Capture the cell that displays the provided text and extract its (x, y) central coordinate. 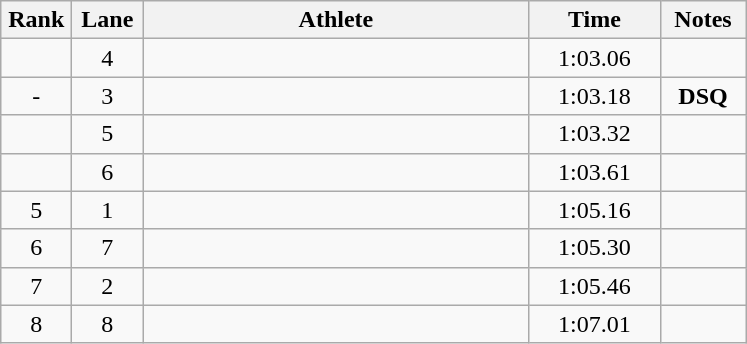
1:07.01 (594, 324)
Rank (36, 20)
1 (108, 210)
Time (594, 20)
- (36, 96)
1:03.06 (594, 58)
Lane (108, 20)
DSQ (703, 96)
1:05.30 (594, 248)
Notes (703, 20)
3 (108, 96)
1:03.18 (594, 96)
1:05.46 (594, 286)
1:03.61 (594, 172)
Athlete (336, 20)
4 (108, 58)
1:05.16 (594, 210)
2 (108, 286)
1:03.32 (594, 134)
